Return the (X, Y) coordinate for the center point of the cell that contains the specified text.  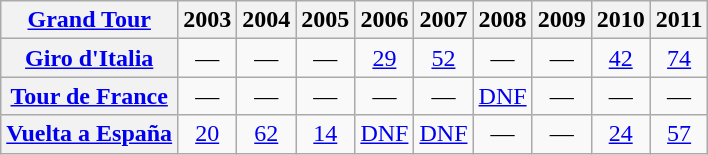
29 (384, 58)
24 (620, 134)
2011 (679, 20)
Giro d'Italia (90, 58)
42 (620, 58)
Vuelta a España (90, 134)
52 (444, 58)
2005 (326, 20)
2003 (208, 20)
57 (679, 134)
2004 (266, 20)
2008 (502, 20)
Tour de France (90, 96)
2007 (444, 20)
2010 (620, 20)
Grand Tour (90, 20)
20 (208, 134)
14 (326, 134)
62 (266, 134)
2009 (562, 20)
74 (679, 58)
2006 (384, 20)
